Locate the cell with the specified text and output its (x, y) center coordinate. 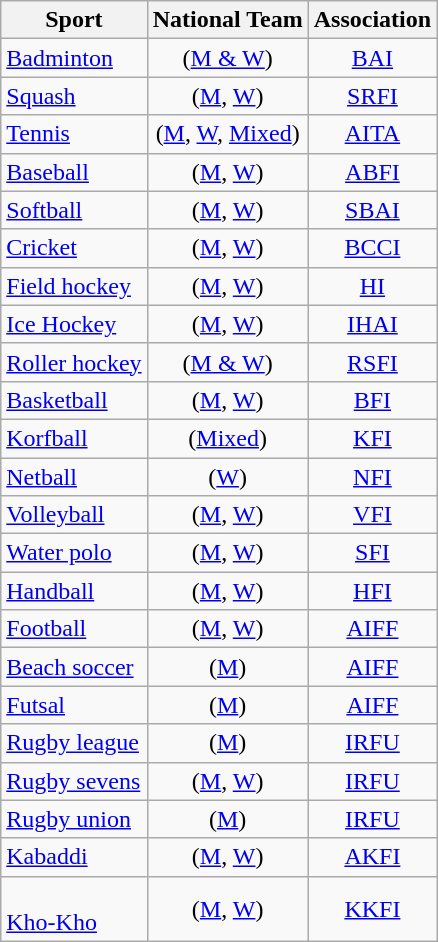
AITA (372, 134)
ABFI (372, 172)
Cricket (74, 248)
Sport (74, 20)
Kho-Kho (74, 908)
HI (372, 286)
Rugby sevens (74, 781)
Association (372, 20)
SFI (372, 553)
BCCI (372, 248)
Ice Hockey (74, 324)
Beach soccer (74, 667)
HFI (372, 591)
KKFI (372, 908)
Softball (74, 210)
Baseball (74, 172)
Kabaddi (74, 857)
Volleyball (74, 515)
KFI (372, 438)
Water polo (74, 553)
Netball (74, 477)
SBAI (372, 210)
RSFI (372, 362)
(W) (228, 477)
VFI (372, 515)
Handball (74, 591)
Badminton (74, 58)
SRFI (372, 96)
Football (74, 629)
(M, W, Mixed) (228, 134)
National Team (228, 20)
NFI (372, 477)
Futsal (74, 705)
BAI (372, 58)
Roller hockey (74, 362)
Tennis (74, 134)
Basketball (74, 400)
Korfball (74, 438)
AKFI (372, 857)
Squash (74, 96)
Rugby league (74, 743)
Field hockey (74, 286)
BFI (372, 400)
(Mixed) (228, 438)
Rugby union (74, 819)
IHAI (372, 324)
